Identify which cell holds the provided text, then report its [X, Y] central coordinate. 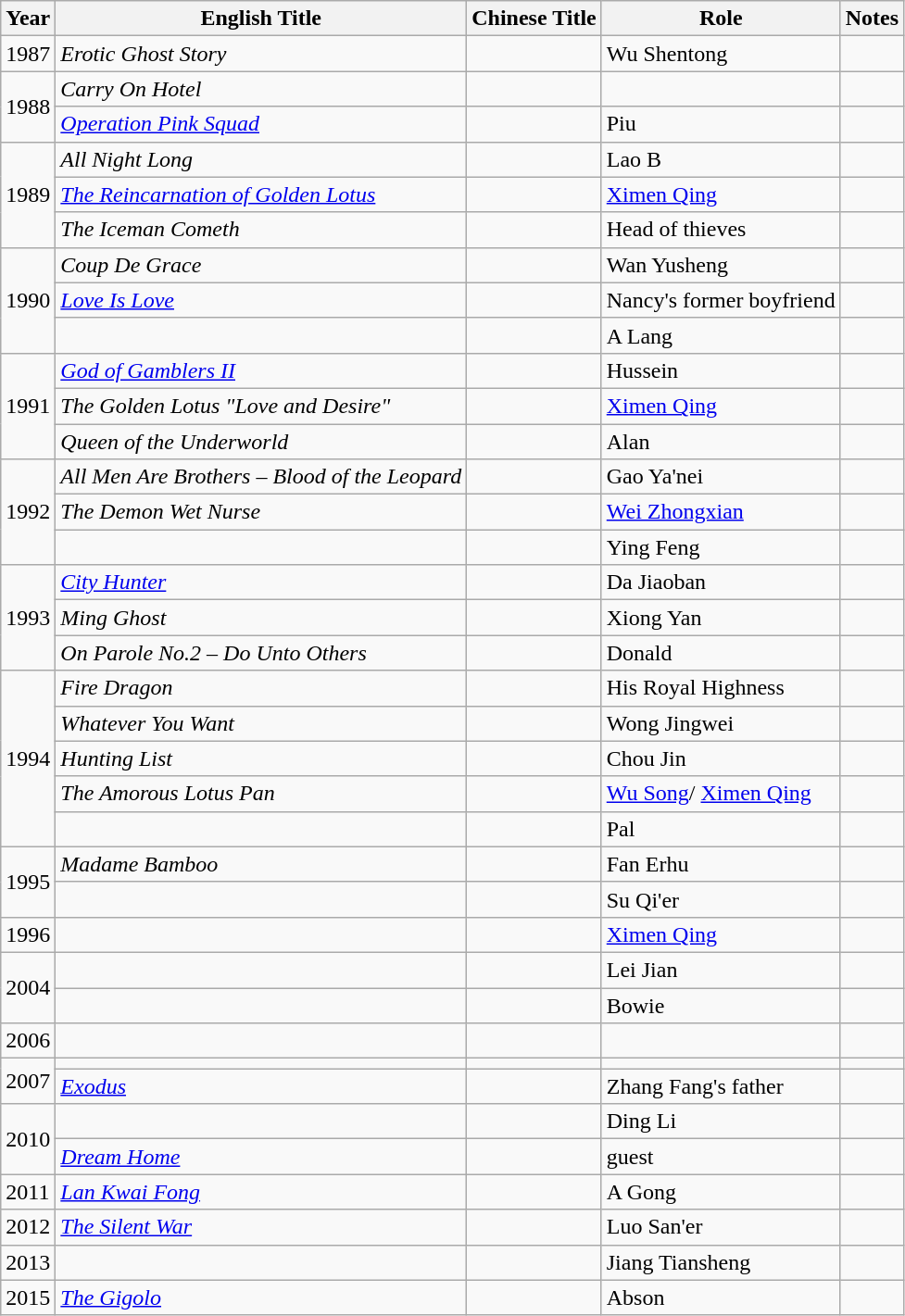
Luo San'er [721, 1227]
2011 [28, 1192]
Queen of the Underworld [261, 442]
The Golden Lotus "Love and Desire" [261, 406]
Coup De Grace [261, 265]
A Lang [721, 335]
Lao B [721, 159]
1988 [28, 107]
Xiong Yan [721, 618]
Piu [721, 124]
Madame Bamboo [261, 864]
Wu Shentong [721, 54]
English Title [261, 19]
The Demon Wet Nurse [261, 512]
Gao Ya'nei [721, 477]
Head of thieves [721, 230]
1994 [28, 758]
Whatever You Want [261, 723]
Hussein [721, 370]
Role [721, 19]
Dream Home [261, 1157]
2012 [28, 1227]
Da Jiaoban [721, 583]
Abson [721, 1297]
Chou Jin [721, 758]
Zhang Fang's father [721, 1086]
A Gong [721, 1192]
All Night Long [261, 159]
Lei Jian [721, 970]
Nancy's former boyfriend [721, 300]
The Silent War [261, 1227]
The Iceman Cometh [261, 230]
The Amorous Lotus Pan [261, 794]
Hunting List [261, 758]
1990 [28, 300]
City Hunter [261, 583]
God of Gamblers II [261, 370]
1995 [28, 882]
Jiang Tiansheng [721, 1262]
2010 [28, 1139]
Wong Jingwei [721, 723]
Wan Yusheng [721, 265]
Chinese Title [534, 19]
Exodus [261, 1086]
His Royal Highness [721, 688]
Erotic Ghost Story [261, 54]
1991 [28, 406]
The Reincarnation of Golden Lotus [261, 194]
Donald [721, 653]
Fire Dragon [261, 688]
Love Is Love [261, 300]
Carry On Hotel [261, 89]
Wei Zhongxian [721, 512]
2013 [28, 1262]
Operation Pink Squad [261, 124]
Bowie [721, 1005]
Notes [872, 19]
2006 [28, 1041]
1993 [28, 618]
Ding Li [721, 1122]
Pal [721, 829]
2007 [28, 1082]
The Gigolo [261, 1297]
2004 [28, 987]
Alan [721, 442]
All Men Are Brothers – Blood of the Leopard [261, 477]
1989 [28, 194]
Lan Kwai Fong [261, 1192]
2015 [28, 1297]
1987 [28, 54]
Fan Erhu [721, 864]
Ying Feng [721, 547]
Ming Ghost [261, 618]
Su Qi'er [721, 899]
Year [28, 19]
1992 [28, 512]
On Parole No.2 – Do Unto Others [261, 653]
guest [721, 1157]
Wu Song/ Ximen Qing [721, 794]
1996 [28, 934]
